Pinpoint the cell where the given text exists, returning its (X, Y) midpoint coordinate. 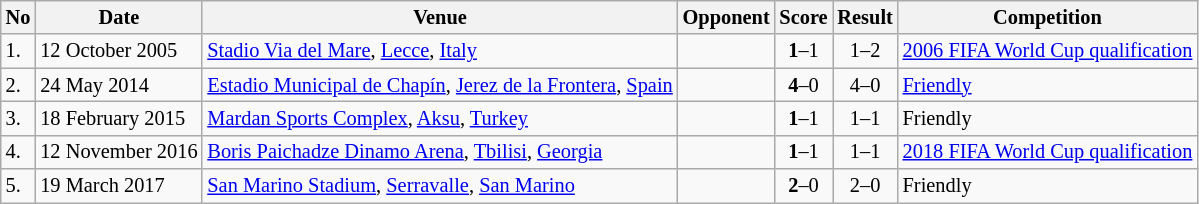
1. (18, 51)
Mardan Sports Complex, Aksu, Turkey (440, 118)
1–2 (864, 51)
2. (18, 85)
5. (18, 186)
18 February 2015 (118, 118)
Stadio Via del Mare, Lecce, Italy (440, 51)
19 March 2017 (118, 186)
Competition (1048, 17)
No (18, 17)
12 November 2016 (118, 152)
Opponent (726, 17)
Result (864, 17)
Score (804, 17)
Boris Paichadze Dinamo Arena, Tbilisi, Georgia (440, 152)
4. (18, 152)
2006 FIFA World Cup qualification (1048, 51)
Estadio Municipal de Chapín, Jerez de la Frontera, Spain (440, 85)
Venue (440, 17)
3. (18, 118)
Date (118, 17)
2018 FIFA World Cup qualification (1048, 152)
12 October 2005 (118, 51)
24 May 2014 (118, 85)
San Marino Stadium, Serravalle, San Marino (440, 186)
